Output the [x, y] coordinate of the center of the cell containing the given text.  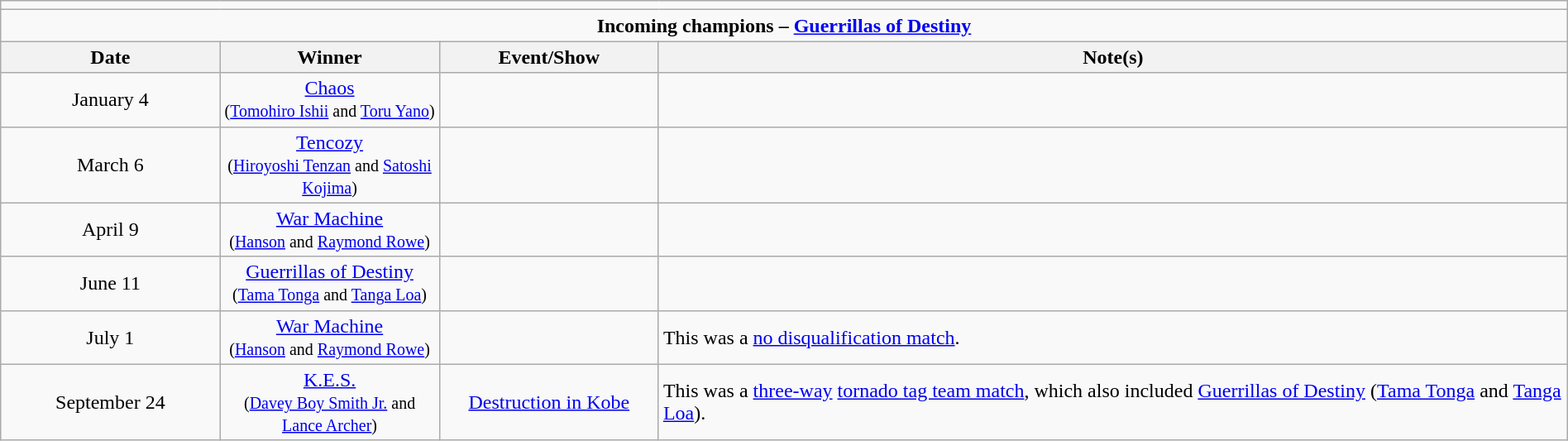
September 24 [111, 402]
July 1 [111, 338]
April 9 [111, 230]
K.E.S.(Davey Boy Smith Jr. and Lance Archer) [329, 402]
March 6 [111, 165]
This was a three-way tornado tag team match, which also included Guerrillas of Destiny (Tama Tonga and Tanga Loa). [1113, 402]
Chaos(Tomohiro Ishii and Toru Yano) [329, 99]
June 11 [111, 283]
Winner [329, 57]
Destruction in Kobe [549, 402]
Event/Show [549, 57]
Date [111, 57]
Note(s) [1113, 57]
This was a no disqualification match. [1113, 338]
Tencozy(Hiroyoshi Tenzan and Satoshi Kojima) [329, 165]
Guerrillas of Destiny(Tama Tonga and Tanga Loa) [329, 283]
Incoming champions – Guerrillas of Destiny [784, 26]
January 4 [111, 99]
